Find where the given text appears and provide that cell's center as [X, Y] coordinate. 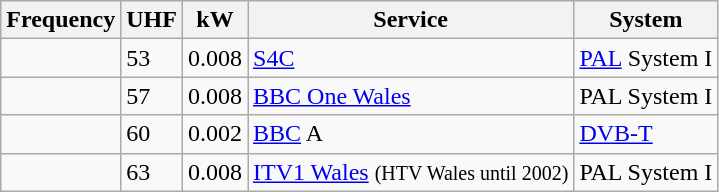
57 [152, 96]
53 [152, 58]
ITV1 Wales (HTV Wales until 2002) [411, 172]
kW [214, 20]
Frequency [61, 20]
63 [152, 172]
Service [411, 20]
0.002 [214, 134]
60 [152, 134]
BBC A [411, 134]
S4C [411, 58]
System [646, 20]
BBC One Wales [411, 96]
DVB-T [646, 134]
UHF [152, 20]
